Identify which cell holds the provided text, then report its (X, Y) central coordinate. 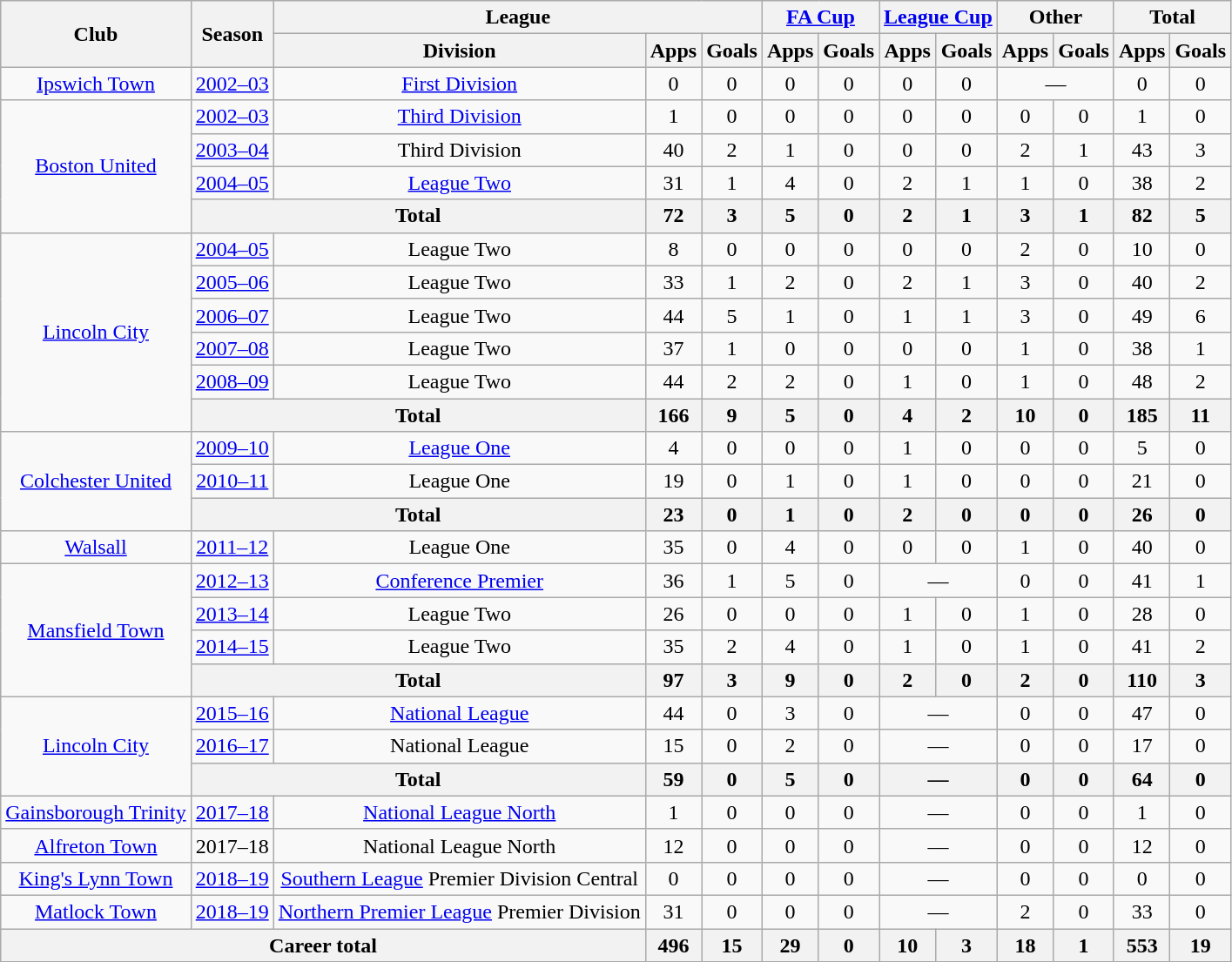
72 (673, 216)
47 (1141, 713)
28 (1141, 614)
29 (790, 945)
2012–13 (232, 581)
59 (673, 779)
Gainsborough Trinity (96, 812)
496 (673, 945)
37 (673, 348)
Club (96, 34)
Northern Premier League Premier Division (460, 912)
Matlock Town (96, 912)
Division (460, 50)
6 (1201, 315)
2008–09 (232, 381)
18 (1025, 945)
FA Cup (820, 17)
Season (232, 34)
League Cup (939, 17)
2016–17 (232, 746)
48 (1141, 381)
82 (1141, 216)
Ipswich Town (96, 84)
Conference Premier (460, 581)
Alfreton Town (96, 845)
Career total (323, 945)
166 (673, 415)
553 (1141, 945)
2003–04 (232, 150)
11 (1201, 415)
2014–15 (232, 647)
110 (1141, 680)
2010–11 (232, 481)
King's Lynn Town (96, 878)
97 (673, 680)
League (517, 17)
Mansfield Town (96, 630)
Other (1055, 17)
2005–06 (232, 282)
Boston United (96, 166)
49 (1141, 315)
2006–07 (232, 315)
21 (1141, 481)
First Division (460, 84)
36 (673, 581)
Southern League Premier Division Central (460, 878)
185 (1141, 415)
23 (673, 515)
17 (1141, 746)
2007–08 (232, 348)
2015–16 (232, 713)
43 (1141, 150)
Colchester United (96, 481)
2009–10 (232, 448)
64 (1141, 779)
2013–14 (232, 614)
8 (673, 249)
Walsall (96, 548)
2011–12 (232, 548)
